Capture the cell that displays the provided text and extract its (X, Y) central coordinate. 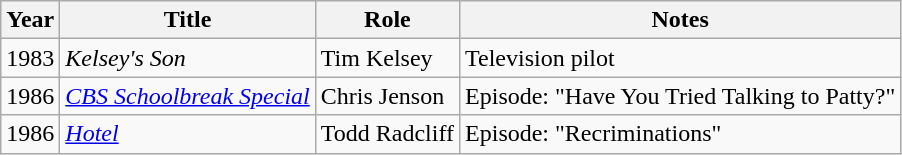
Year (30, 20)
Notes (680, 20)
Tim Kelsey (387, 58)
1983 (30, 58)
Hotel (188, 134)
Episode: "Have You Tried Talking to Patty?" (680, 96)
Kelsey's Son (188, 58)
CBS Schoolbreak Special (188, 96)
Title (188, 20)
Todd Radcliff (387, 134)
Episode: "Recriminations" (680, 134)
Chris Jenson (387, 96)
Television pilot (680, 58)
Role (387, 20)
